Provide the (X, Y) coordinate of the cell's center where the given text is located.  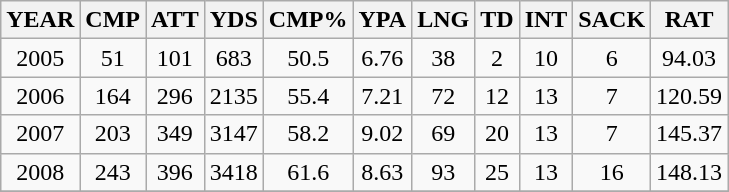
58.2 (308, 134)
2007 (40, 134)
2 (497, 58)
61.6 (308, 172)
93 (444, 172)
120.59 (690, 96)
SACK (612, 20)
TD (497, 20)
ATT (176, 20)
3418 (234, 172)
16 (612, 172)
55.4 (308, 96)
72 (444, 96)
349 (176, 134)
2005 (40, 58)
9.02 (382, 134)
6 (612, 58)
CMP% (308, 20)
INT (546, 20)
LNG (444, 20)
RAT (690, 20)
296 (176, 96)
CMP (113, 20)
10 (546, 58)
20 (497, 134)
12 (497, 96)
69 (444, 134)
3147 (234, 134)
94.03 (690, 58)
683 (234, 58)
2006 (40, 96)
8.63 (382, 172)
25 (497, 172)
7.21 (382, 96)
164 (113, 96)
148.13 (690, 172)
2135 (234, 96)
6.76 (382, 58)
2008 (40, 172)
203 (113, 134)
101 (176, 58)
145.37 (690, 134)
YEAR (40, 20)
38 (444, 58)
YDS (234, 20)
50.5 (308, 58)
243 (113, 172)
YPA (382, 20)
51 (113, 58)
396 (176, 172)
